Output the (X, Y) coordinate of the center of the cell containing the given text.  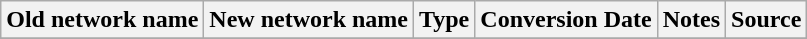
Type (444, 20)
Conversion Date (566, 20)
Notes (691, 20)
Old network name (102, 20)
New network name (309, 20)
Source (766, 20)
